Output the [X, Y] coordinate of the center of the cell containing the given text.  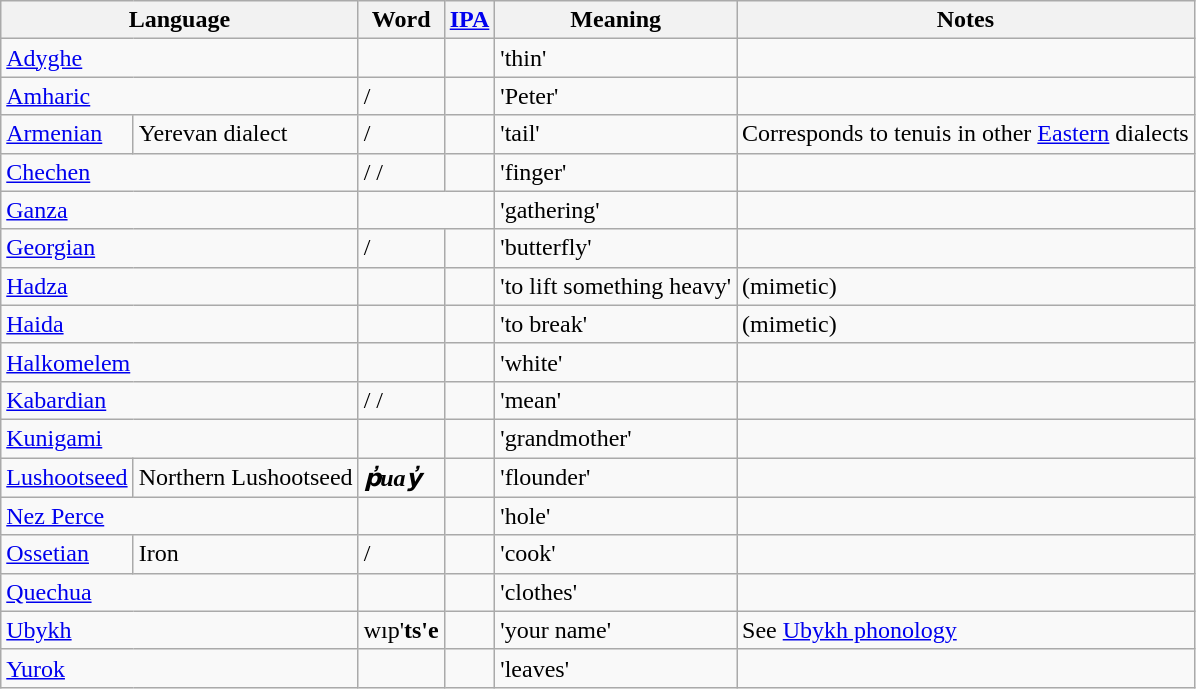
p̓uay̓ [401, 478]
'leaves' [616, 668]
'hole' [616, 516]
'finger' [616, 172]
Ossetian [67, 554]
'clothes' [616, 592]
'your name' [616, 630]
Iron [246, 554]
Yurok [180, 668]
wıp'ts'e [401, 630]
'mean' [616, 400]
'white' [616, 362]
'thin' [616, 58]
Adyghe [180, 58]
'tail' [616, 134]
IPA [470, 20]
Chechen [180, 172]
Lushootseed [67, 478]
Northern Lushootseed [246, 478]
Kabardian [180, 400]
Yerevan dialect [246, 134]
Armenian [67, 134]
'Peter' [616, 96]
Ubykh [180, 630]
Halkomelem [180, 362]
Nez Perce [180, 516]
Meaning [616, 20]
Hadza [180, 286]
Word [401, 20]
'to lift something heavy' [616, 286]
Georgian [180, 248]
'grandmother' [616, 438]
Amharic [180, 96]
Ganza [180, 210]
Kunigami [180, 438]
'butterfly' [616, 248]
'to break' [616, 324]
'cook' [616, 554]
Language [180, 20]
Haida [180, 324]
'gathering' [616, 210]
Notes [966, 20]
Quechua [180, 592]
'flounder' [616, 478]
Corresponds to tenuis in other Eastern dialects [966, 134]
See Ubykh phonology [966, 630]
